Find where the given text appears and provide that cell's center as [X, Y] coordinate. 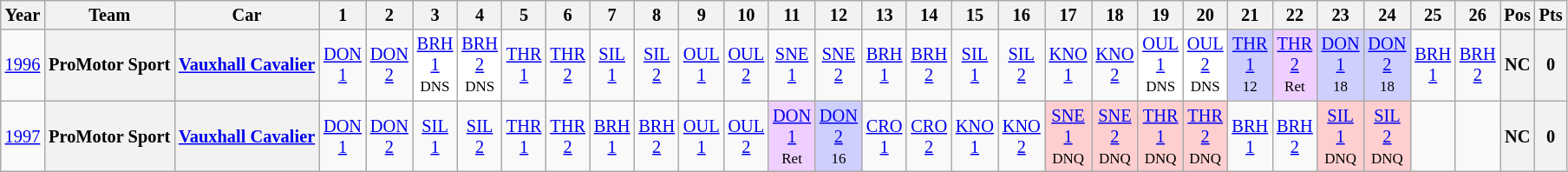
DON1Ret [792, 136]
22 [1295, 15]
1 [343, 15]
Pos [1518, 15]
DON218 [1388, 65]
SIL1DNQ [1341, 136]
9 [702, 15]
DON118 [1341, 65]
17 [1068, 15]
11 [792, 15]
Year [23, 15]
Pts [1551, 15]
26 [1478, 15]
SIL2DNQ [1388, 136]
CRO2 [929, 136]
OUL1DNS [1160, 65]
2 [389, 15]
4 [480, 15]
12 [839, 15]
THR2DNQ [1205, 136]
SNE2 [839, 65]
BRH1DNS [435, 65]
15 [975, 15]
THR1DNQ [1160, 136]
13 [885, 15]
20 [1205, 15]
21 [1251, 15]
THR2Ret [1295, 65]
19 [1160, 15]
SNE1 [792, 65]
16 [1022, 15]
Team [109, 15]
1996 [23, 65]
BRH2DNS [480, 65]
10 [747, 15]
THR112 [1251, 65]
DON216 [839, 136]
SNE2DNQ [1114, 136]
Car [246, 15]
3 [435, 15]
18 [1114, 15]
25 [1433, 15]
24 [1388, 15]
14 [929, 15]
8 [657, 15]
CRO1 [885, 136]
7 [612, 15]
SNE1DNQ [1068, 136]
6 [567, 15]
OUL2DNS [1205, 65]
23 [1341, 15]
1997 [23, 136]
5 [524, 15]
